Extract the [X, Y] coordinate from the center of the cell holding the provided text.  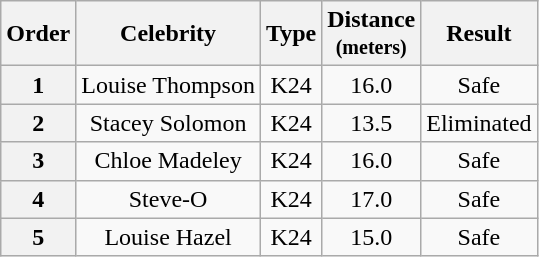
Steve-O [168, 199]
Louise Thompson [168, 85]
17.0 [372, 199]
15.0 [372, 237]
Type [290, 34]
Celebrity [168, 34]
Order [38, 34]
Distance(meters) [372, 34]
Chloe Madeley [168, 161]
5 [38, 237]
1 [38, 85]
Result [479, 34]
2 [38, 123]
3 [38, 161]
13.5 [372, 123]
Eliminated [479, 123]
4 [38, 199]
Louise Hazel [168, 237]
Stacey Solomon [168, 123]
